Locate the cell with the specified text and output its (x, y) center coordinate. 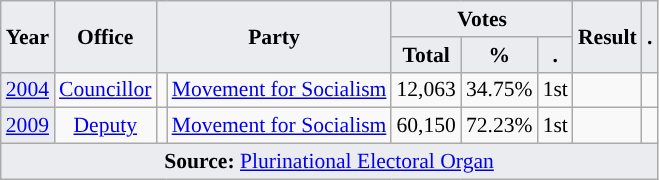
2009 (28, 126)
Total (426, 55)
Source: Plurinational Electoral Organ (330, 162)
2004 (28, 90)
60,150 (426, 126)
Party (274, 36)
Year (28, 36)
Votes (482, 19)
Deputy (105, 126)
Result (608, 36)
% (500, 55)
Councillor (105, 90)
34.75% (500, 90)
72.23% (500, 126)
12,063 (426, 90)
Office (105, 36)
